Detect which cell encompasses the target text, then output its [x, y] center coordinate. 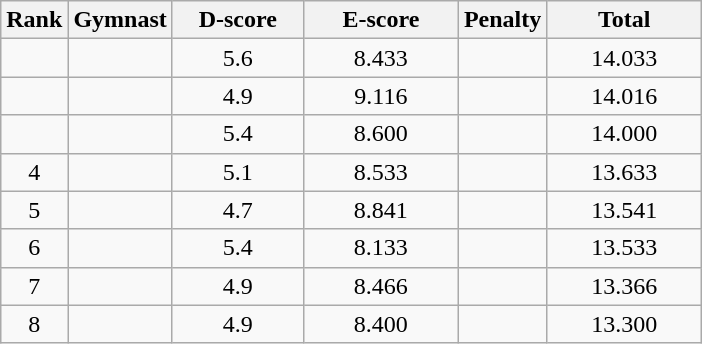
Gymnast [120, 20]
Total [624, 20]
13.541 [624, 210]
14.000 [624, 134]
13.366 [624, 286]
8.533 [380, 172]
5 [34, 210]
E-score [380, 20]
6 [34, 248]
5.1 [238, 172]
Rank [34, 20]
D-score [238, 20]
13.633 [624, 172]
8.133 [380, 248]
13.300 [624, 324]
8.433 [380, 58]
Penalty [502, 20]
5.6 [238, 58]
4 [34, 172]
8.600 [380, 134]
4.7 [238, 210]
8.466 [380, 286]
8.400 [380, 324]
7 [34, 286]
14.033 [624, 58]
8 [34, 324]
8.841 [380, 210]
9.116 [380, 96]
14.016 [624, 96]
13.533 [624, 248]
